Pinpoint the cell where the given text exists, returning its (x, y) midpoint coordinate. 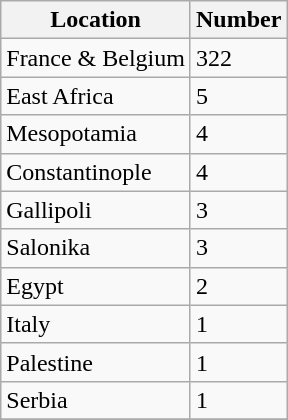
Mesopotamia (96, 134)
Palestine (96, 362)
Serbia (96, 400)
2 (238, 286)
Gallipoli (96, 210)
Italy (96, 324)
Salonika (96, 248)
France & Belgium (96, 58)
Constantinople (96, 172)
5 (238, 96)
Number (238, 20)
Location (96, 20)
322 (238, 58)
Egypt (96, 286)
East Africa (96, 96)
